Search for the cell housing the specified text and yield its (x, y) center coordinate. 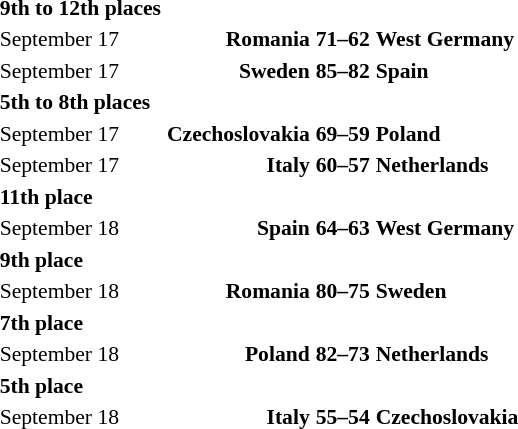
64–63 (342, 228)
Poland (238, 354)
85–82 (342, 70)
Italy (238, 165)
71–62 (342, 39)
Czechoslovakia (238, 134)
69–59 (342, 134)
Sweden (238, 70)
Spain (238, 228)
80–75 (342, 291)
60–57 (342, 165)
82–73 (342, 354)
